Find where the given text appears and provide that cell's center as [x, y] coordinate. 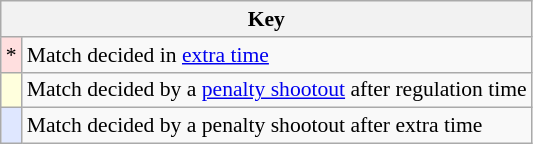
Match decided by a penalty shootout after extra time [277, 126]
Key [266, 19]
* [12, 55]
Match decided in extra time [277, 55]
Match decided by a penalty shootout after regulation time [277, 90]
